Capture the cell that displays the provided text and extract its (x, y) central coordinate. 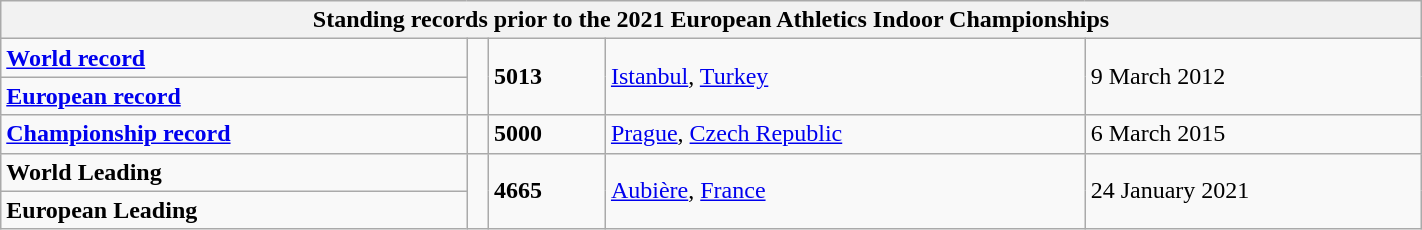
Aubière, France (845, 191)
Prague, Czech Republic (845, 134)
Istanbul, Turkey (845, 77)
Standing records prior to the 2021 European Athletics Indoor Championships (711, 20)
European Leading (234, 210)
European record (234, 96)
5013 (548, 77)
5000 (548, 134)
Championship record (234, 134)
6 March 2015 (1253, 134)
24 January 2021 (1253, 191)
9 March 2012 (1253, 77)
World Leading (234, 172)
4665 (548, 191)
World record (234, 58)
